Pinpoint the cell where the given text exists, returning its [X, Y] midpoint coordinate. 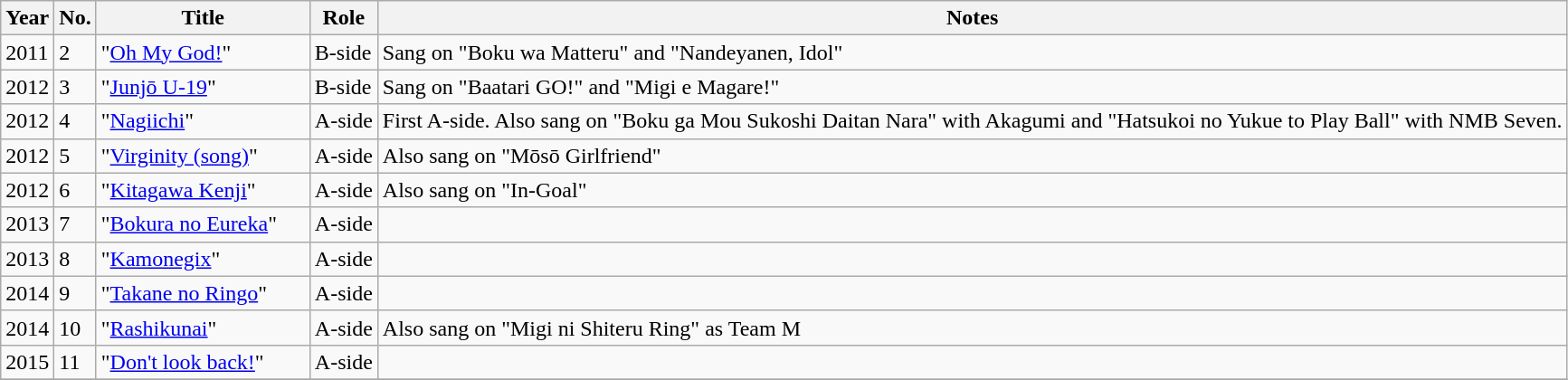
"Takane no Ringo" [203, 293]
Notes [972, 18]
Also sang on "Migi ni Shiteru Ring" as Team M [972, 328]
"Virginity (song)" [203, 156]
Also sang on "In-Goal" [972, 190]
Sang on "Baatari GO!" and "Migi e Magare!" [972, 87]
"Kitagawa Kenji" [203, 190]
"Oh My God!" [203, 52]
Role [344, 18]
Also sang on "Mōsō Girlfriend" [972, 156]
10 [75, 328]
4 [75, 121]
7 [75, 224]
"Kamonegix" [203, 259]
Sang on "Boku wa Matteru" and "Nandeyanen, Idol" [972, 52]
8 [75, 259]
"Rashikunai" [203, 328]
Year [27, 18]
2011 [27, 52]
3 [75, 87]
11 [75, 362]
No. [75, 18]
2015 [27, 362]
9 [75, 293]
5 [75, 156]
6 [75, 190]
"Nagiichi" [203, 121]
"Bokura no Eureka" [203, 224]
Title [203, 18]
2 [75, 52]
First A-side. Also sang on "Boku ga Mou Sukoshi Daitan Nara" with Akagumi and "Hatsukoi no Yukue to Play Ball" with NMB Seven. [972, 121]
"Don't look back!" [203, 362]
"Junjō U-19" [203, 87]
